Locate the cell with the specified text and output its [X, Y] center coordinate. 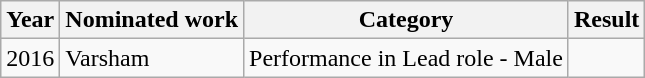
Year [30, 20]
Performance in Lead role - Male [406, 58]
Nominated work [152, 20]
Category [406, 20]
Result [606, 20]
2016 [30, 58]
Varsham [152, 58]
